Pinpoint the cell where the given text exists, returning its (x, y) midpoint coordinate. 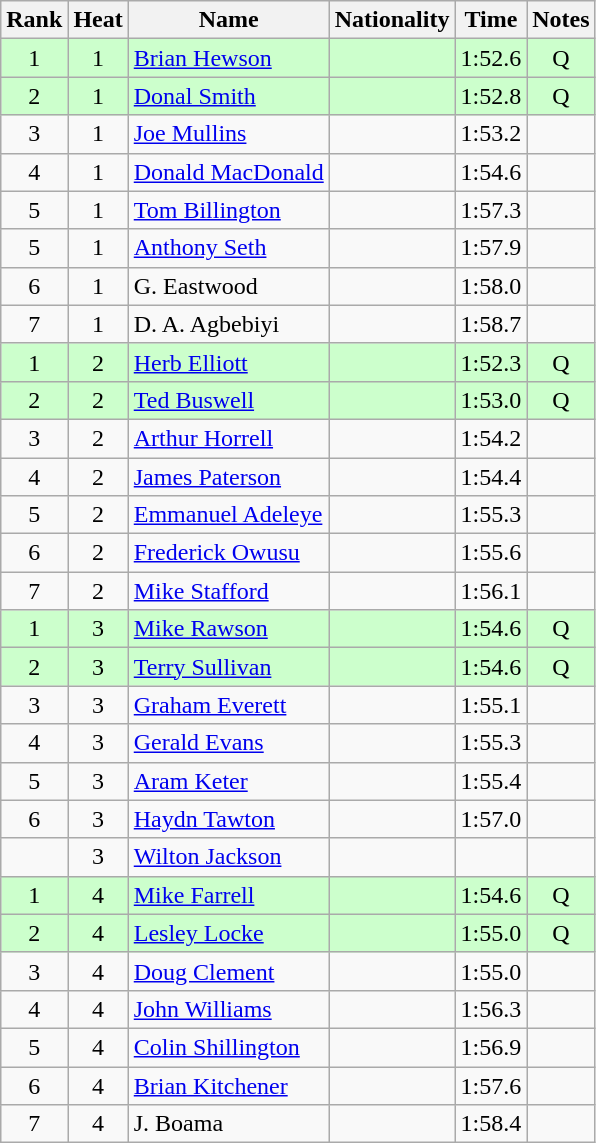
1:56.1 (491, 591)
1:57.9 (491, 248)
1:55.4 (491, 781)
D. A. Agbebiyi (228, 324)
Emmanuel Adeleye (228, 515)
Terry Sullivan (228, 667)
Haydn Tawton (228, 819)
Wilton Jackson (228, 857)
1:52.3 (491, 362)
1:58.0 (491, 286)
Brian Hewson (228, 58)
G. Eastwood (228, 286)
Donald MacDonald (228, 172)
1:57.6 (491, 1085)
Notes (561, 20)
Colin Shillington (228, 1047)
Lesley Locke (228, 933)
Nationality (392, 20)
1:54.2 (491, 438)
1:57.0 (491, 819)
James Paterson (228, 477)
1:55.6 (491, 553)
1:57.3 (491, 210)
1:58.4 (491, 1124)
Arthur Horrell (228, 438)
Herb Elliott (228, 362)
Ted Buswell (228, 400)
1:53.0 (491, 400)
Frederick Owusu (228, 553)
Gerald Evans (228, 743)
Tom Billington (228, 210)
1:53.2 (491, 134)
Rank (34, 20)
Graham Everett (228, 705)
Heat (98, 20)
1:55.1 (491, 705)
1:58.7 (491, 324)
1:52.6 (491, 58)
J. Boama (228, 1124)
Brian Kitchener (228, 1085)
Mike Stafford (228, 591)
1:52.8 (491, 96)
Mike Rawson (228, 629)
Donal Smith (228, 96)
Doug Clement (228, 971)
Time (491, 20)
Aram Keter (228, 781)
Name (228, 20)
1:56.3 (491, 1009)
Mike Farrell (228, 895)
Anthony Seth (228, 248)
Joe Mullins (228, 134)
John Williams (228, 1009)
1:54.4 (491, 477)
1:56.9 (491, 1047)
